Extract the [X, Y] coordinate from the center of the cell holding the provided text.  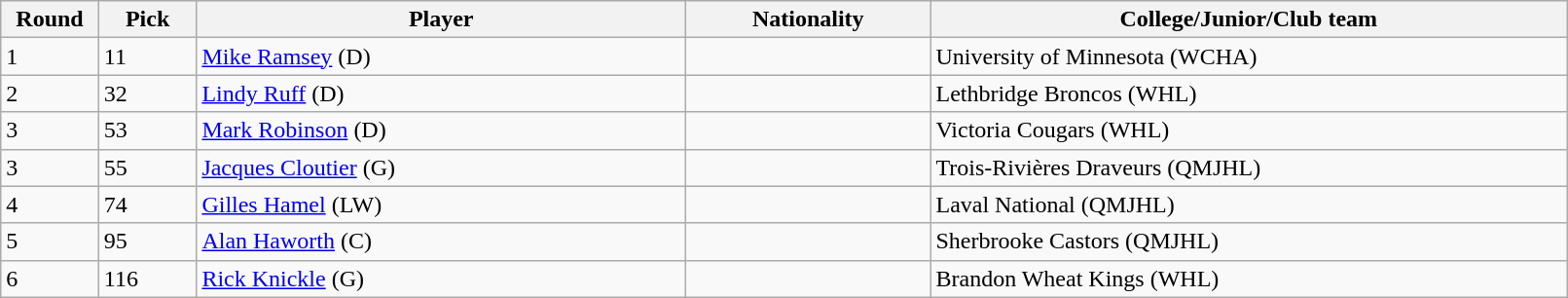
Nationality [808, 19]
Rick Knickle (G) [442, 279]
Alan Haworth (C) [442, 242]
Lethbridge Broncos (WHL) [1249, 93]
32 [148, 93]
Sherbrooke Castors (QMJHL) [1249, 242]
University of Minnesota (WCHA) [1249, 56]
Jacques Cloutier (G) [442, 168]
Brandon Wheat Kings (WHL) [1249, 279]
College/Junior/Club team [1249, 19]
Trois-Rivières Draveurs (QMJHL) [1249, 168]
Pick [148, 19]
53 [148, 130]
116 [148, 279]
95 [148, 242]
4 [51, 205]
Lindy Ruff (D) [442, 93]
Round [51, 19]
Player [442, 19]
2 [51, 93]
Victoria Cougars (WHL) [1249, 130]
Gilles Hamel (LW) [442, 205]
55 [148, 168]
Mike Ramsey (D) [442, 56]
Mark Robinson (D) [442, 130]
74 [148, 205]
6 [51, 279]
1 [51, 56]
11 [148, 56]
5 [51, 242]
Laval National (QMJHL) [1249, 205]
